Pinpoint the cell where the given text exists, returning its [x, y] midpoint coordinate. 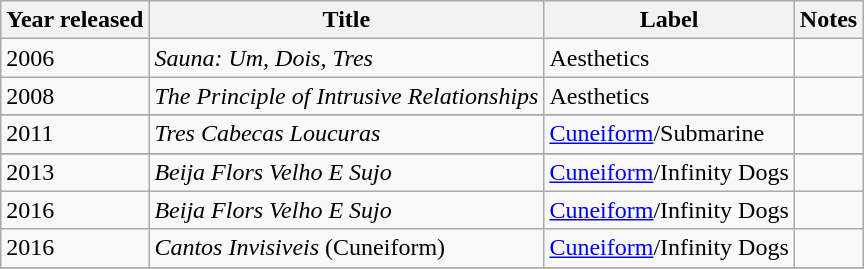
2006 [75, 58]
2011 [75, 134]
Cuneiform/Submarine [669, 134]
Notes [828, 20]
Label [669, 20]
The Principle of Intrusive Relationships [346, 96]
2013 [75, 172]
Title [346, 20]
2008 [75, 96]
Tres Cabecas Loucuras [346, 134]
Year released [75, 20]
Cantos Invisiveis (Cuneiform) [346, 248]
Sauna: Um, Dois, Tres [346, 58]
